Determine the [x, y] coordinate at the center of the cell enclosing the given text.  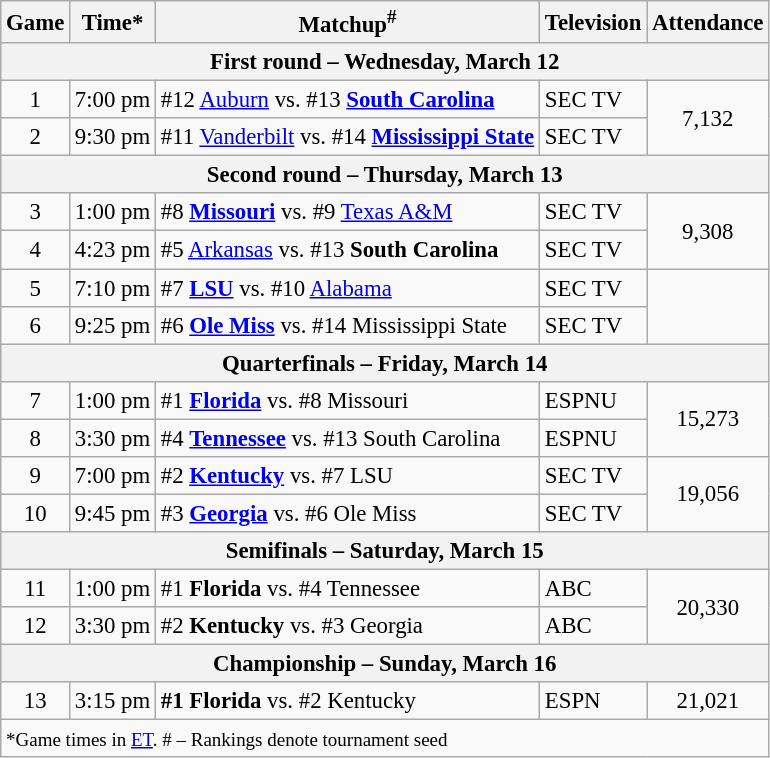
#2 Kentucky vs. #7 LSU [347, 476]
#1 Florida vs. #8 Missouri [347, 400]
9:25 pm [113, 325]
10 [36, 513]
21,021 [708, 701]
#11 Vanderbilt vs. #14 Mississippi State [347, 137]
8 [36, 438]
Second round – Thursday, March 13 [385, 175]
Quarterfinals – Friday, March 14 [385, 363]
Matchup# [347, 22]
4 [36, 250]
#7 LSU vs. #10 Alabama [347, 288]
4:23 pm [113, 250]
7 [36, 400]
Championship – Sunday, March 16 [385, 664]
Semifinals – Saturday, March 15 [385, 551]
11 [36, 588]
Attendance [708, 22]
20,330 [708, 606]
First round – Wednesday, March 12 [385, 62]
Time* [113, 22]
Game [36, 22]
7,132 [708, 118]
2 [36, 137]
1 [36, 100]
#5 Arkansas vs. #13 South Carolina [347, 250]
13 [36, 701]
3:15 pm [113, 701]
9 [36, 476]
#8 Missouri vs. #9 Texas A&M [347, 213]
9:45 pm [113, 513]
#1 Florida vs. #4 Tennessee [347, 588]
9,308 [708, 232]
#4 Tennessee vs. #13 South Carolina [347, 438]
#12 Auburn vs. #13 South Carolina [347, 100]
12 [36, 626]
7:10 pm [113, 288]
19,056 [708, 494]
#3 Georgia vs. #6 Ole Miss [347, 513]
#6 Ole Miss vs. #14 Mississippi State [347, 325]
15,273 [708, 418]
#1 Florida vs. #2 Kentucky [347, 701]
3 [36, 213]
6 [36, 325]
ESPN [594, 701]
Television [594, 22]
#2 Kentucky vs. #3 Georgia [347, 626]
9:30 pm [113, 137]
*Game times in ET. # – Rankings denote tournament seed [385, 739]
5 [36, 288]
